Locate the cell with the specified text and output its (x, y) center coordinate. 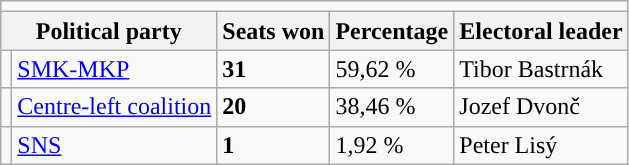
31 (274, 69)
Centre-left coalition (114, 107)
Tibor Bastrnák (541, 69)
Peter Lisý (541, 145)
38,46 % (392, 107)
1 (274, 145)
1,92 % (392, 145)
Jozef Dvonč (541, 107)
Percentage (392, 31)
Electoral leader (541, 31)
SNS (114, 145)
Political party (109, 31)
Seats won (274, 31)
SMK-MKP (114, 69)
59,62 % (392, 69)
20 (274, 107)
